Output the [x, y] coordinate of the center of the cell containing the given text.  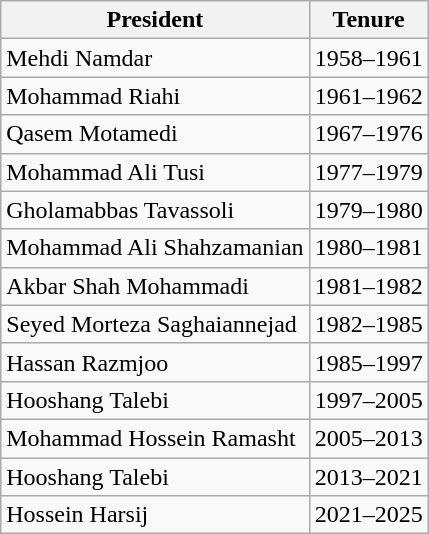
Mohammad Hossein Ramasht [155, 438]
Gholamabbas Tavassoli [155, 210]
Mohammad Ali Tusi [155, 172]
1958–1961 [368, 58]
1982–1985 [368, 324]
1961–1962 [368, 96]
Mehdi Namdar [155, 58]
1980–1981 [368, 248]
2013–2021 [368, 477]
Hassan Razmjoo [155, 362]
Akbar Shah Mohammadi [155, 286]
2005–2013 [368, 438]
1977–1979 [368, 172]
President [155, 20]
Mohammad Ali Shahzamanian [155, 248]
Hossein Harsij [155, 515]
Qasem Motamedi [155, 134]
1967–1976 [368, 134]
1979–1980 [368, 210]
1997–2005 [368, 400]
2021–2025 [368, 515]
Tenure [368, 20]
Mohammad Riahi [155, 96]
1981–1982 [368, 286]
1985–1997 [368, 362]
Seyed Morteza Saghaiannejad [155, 324]
